For the text-containing cell, return its midpoint in (X, Y) coordinate format. 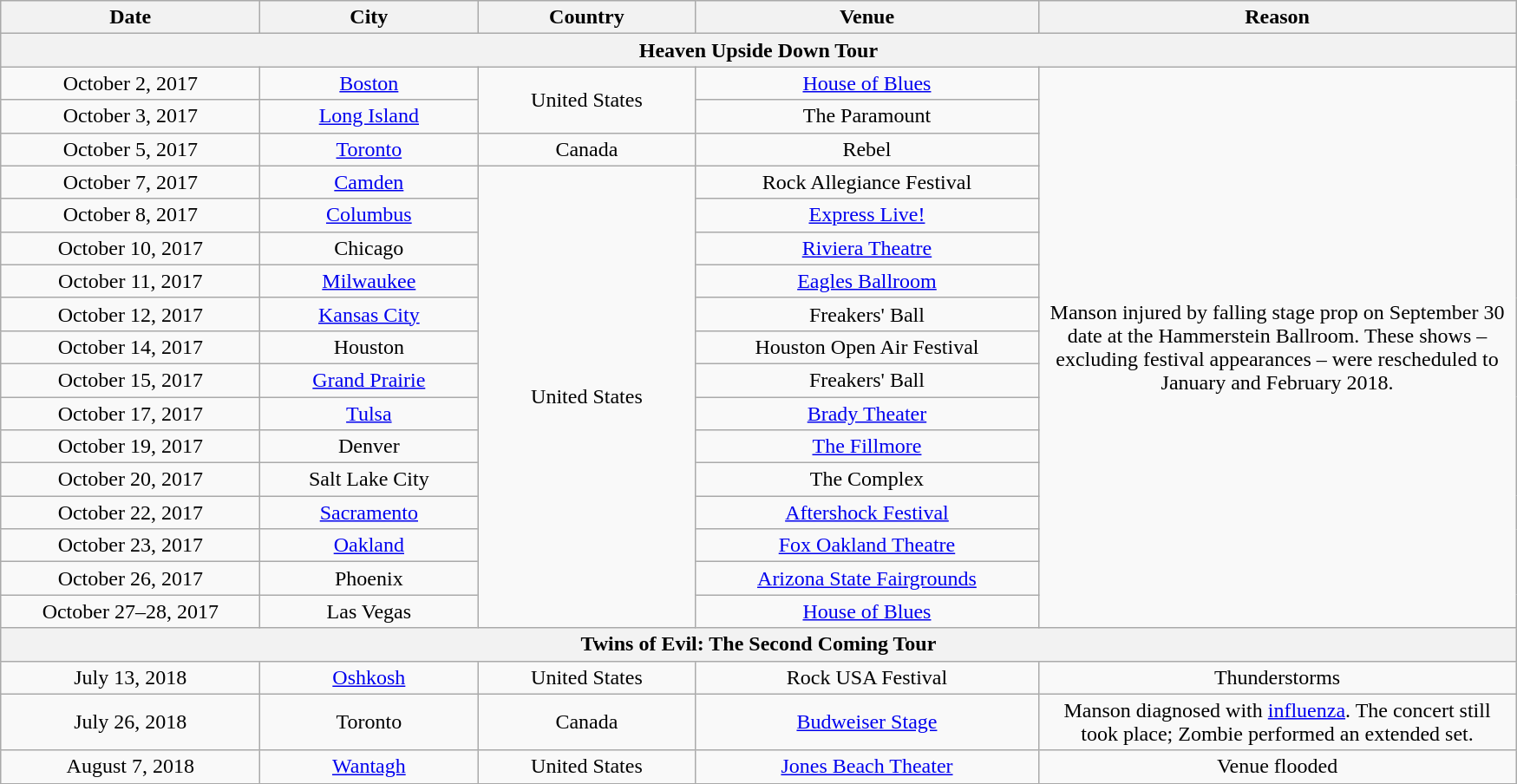
Boston (369, 83)
The Complex (867, 480)
Columbus (369, 215)
Express Live! (867, 215)
Heaven Upside Down Tour (758, 50)
Chicago (369, 248)
Aftershock Festival (867, 513)
The Fillmore (867, 447)
Reason (1277, 17)
October 12, 2017 (130, 314)
Date (130, 17)
October 7, 2017 (130, 182)
Wantagh (369, 767)
The Paramount (867, 116)
Brady Theater (867, 414)
October 19, 2017 (130, 447)
Rock USA Festival (867, 677)
August 7, 2018 (130, 767)
October 10, 2017 (130, 248)
Kansas City (369, 314)
July 13, 2018 (130, 677)
Thunderstorms (1277, 677)
Milwaukee (369, 281)
Camden (369, 182)
Houston Open Air Festival (867, 347)
Twins of Evil: The Second Coming Tour (758, 644)
Phoenix (369, 578)
Jones Beach Theater (867, 767)
October 5, 2017 (130, 149)
October 3, 2017 (130, 116)
October 8, 2017 (130, 215)
Las Vegas (369, 611)
Venue (867, 17)
October 27–28, 2017 (130, 611)
October 23, 2017 (130, 546)
October 20, 2017 (130, 480)
October 15, 2017 (130, 380)
October 26, 2017 (130, 578)
Oakland (369, 546)
Venue flooded (1277, 767)
Fox Oakland Theatre (867, 546)
Grand Prairie (369, 380)
Sacramento (369, 513)
Rebel (867, 149)
October 2, 2017 (130, 83)
October 17, 2017 (130, 414)
Arizona State Fairgrounds (867, 578)
October 22, 2017 (130, 513)
Manson diagnosed with influenza. The concert still took place; Zombie performed an extended set. (1277, 722)
Denver (369, 447)
Oshkosh (369, 677)
Rock Allegiance Festival (867, 182)
Eagles Ballroom (867, 281)
Tulsa (369, 414)
City (369, 17)
July 26, 2018 (130, 722)
Country (586, 17)
Budweiser Stage (867, 722)
October 14, 2017 (130, 347)
Long Island (369, 116)
Houston (369, 347)
Salt Lake City (369, 480)
October 11, 2017 (130, 281)
Riviera Theatre (867, 248)
